Search for the cell housing the specified text and yield its [x, y] center coordinate. 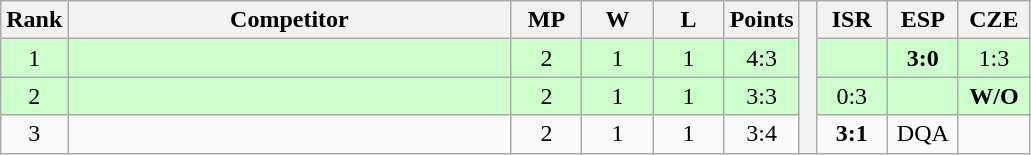
4:3 [762, 58]
Points [762, 20]
3:1 [852, 134]
MP [546, 20]
DQA [922, 134]
ESP [922, 20]
3:3 [762, 96]
W/O [994, 96]
L [688, 20]
Competitor [290, 20]
1:3 [994, 58]
ISR [852, 20]
3 [34, 134]
3:0 [922, 58]
0:3 [852, 96]
3:4 [762, 134]
Rank [34, 20]
W [618, 20]
CZE [994, 20]
